Scan for the cell matching the given text and deliver its [x, y] coordinate at center. 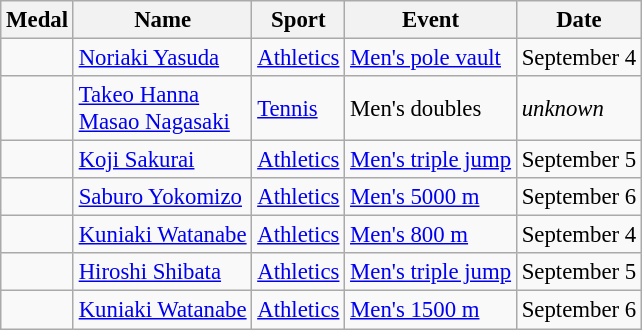
Men's pole vault [431, 58]
Men's 5000 m [431, 197]
Men's doubles [431, 108]
Men's 800 m [431, 235]
Koji Sakurai [162, 160]
Tennis [298, 108]
Noriaki Yasuda [162, 58]
Event [431, 20]
Name [162, 20]
Hiroshi Shibata [162, 273]
Takeo HannaMasao Nagasaki [162, 108]
unknown [578, 108]
Date [578, 20]
Sport [298, 20]
Men's 1500 m [431, 310]
Saburo Yokomizo [162, 197]
Medal [38, 20]
